Output the (X, Y) coordinate of the center of the cell containing the given text.  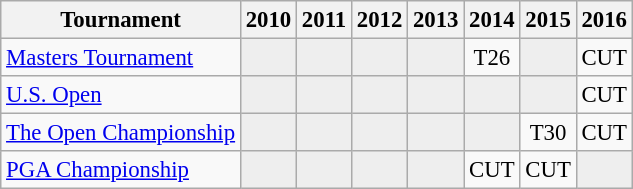
Tournament (121, 20)
2016 (604, 20)
2015 (548, 20)
2011 (324, 20)
2013 (436, 20)
PGA Championship (121, 170)
T26 (492, 58)
Masters Tournament (121, 58)
U.S. Open (121, 95)
2010 (268, 20)
The Open Championship (121, 133)
2012 (379, 20)
T30 (548, 133)
2014 (492, 20)
